Provide the [x, y] coordinate of the cell's center where the given text is located.  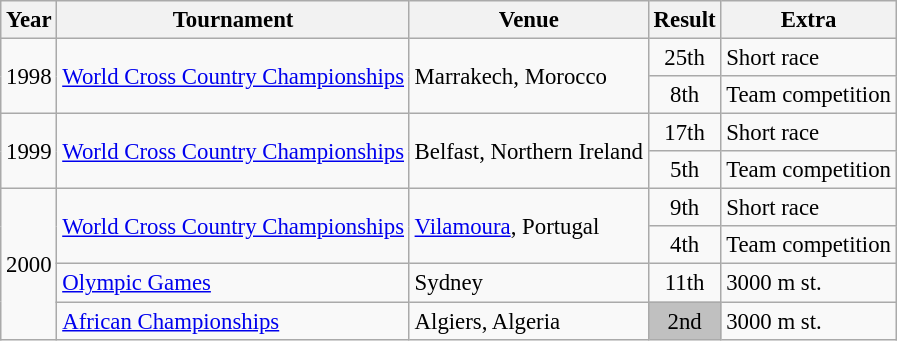
Venue [528, 20]
17th [684, 133]
1998 [29, 76]
African Championships [233, 321]
Sydney [528, 283]
Algiers, Algeria [528, 321]
4th [684, 245]
Vilamoura, Portugal [528, 226]
1999 [29, 152]
Marrakech, Morocco [528, 76]
Olympic Games [233, 283]
2000 [29, 264]
2nd [684, 321]
Year [29, 20]
Extra [808, 20]
11th [684, 283]
8th [684, 95]
25th [684, 58]
5th [684, 170]
Belfast, Northern Ireland [528, 152]
Result [684, 20]
Tournament [233, 20]
9th [684, 208]
